Determine the (X, Y) coordinate at the center of the cell enclosing the given text.  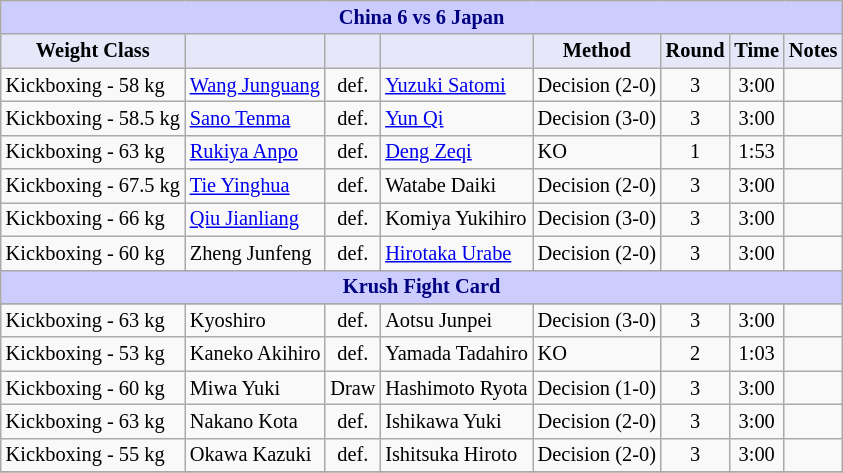
Nakano Kota (255, 421)
1 (696, 152)
Kickboxing - 55 kg (93, 455)
Decision (1-0) (597, 388)
Method (597, 51)
Notes (813, 51)
Ishitsuka Hiroto (456, 455)
Wang Junguang (255, 85)
Draw (352, 388)
Komiya Yukihiro (456, 219)
China 6 vs 6 Japan (422, 17)
Kickboxing - 66 kg (93, 219)
Zheng Junfeng (255, 253)
Hirotaka Urabe (456, 253)
Kickboxing - 53 kg (93, 354)
Krush Fight Card (422, 287)
Ishikawa Yuki (456, 421)
Kickboxing - 58 kg (93, 85)
Aotsu Junpei (456, 320)
Kyoshiro (255, 320)
Kickboxing - 67.5 kg (93, 186)
Yun Qi (456, 118)
Miwa Yuki (255, 388)
Rukiya Anpo (255, 152)
Weight Class (93, 51)
Yamada Tadahiro (456, 354)
Kaneko Akihiro (255, 354)
Watabe Daiki (456, 186)
2 (696, 354)
Hashimoto Ryota (456, 388)
1:53 (756, 152)
Yuzuki Satomi (456, 85)
Deng Zeqi (456, 152)
Okawa Kazuki (255, 455)
Tie Yinghua (255, 186)
Kickboxing - 58.5 kg (93, 118)
1:03 (756, 354)
Qiu Jianliang (255, 219)
Sano Tenma (255, 118)
Time (756, 51)
Round (696, 51)
